Extract the (X, Y) coordinate from the center of the cell holding the provided text.  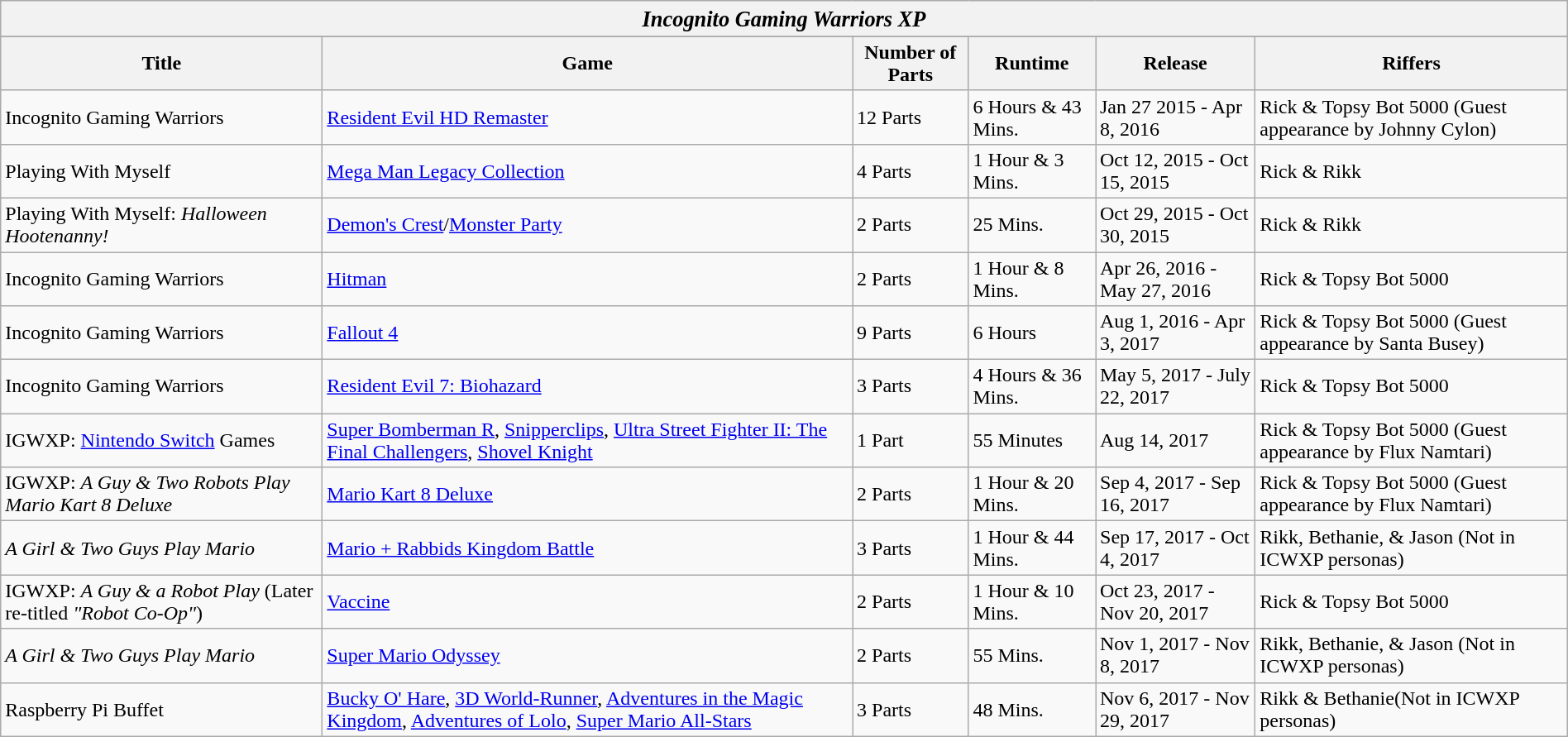
1 Part (910, 440)
Rikk & Bethanie(Not in ICWXP personas) (1412, 710)
9 Parts (910, 333)
55 Minutes (1032, 440)
IGWXP: A Guy & a Robot Play (Later re-titled "Robot Co-Op") (162, 602)
Sep 4, 2017 - Sep 16, 2017 (1174, 495)
Raspberry Pi Buffet (162, 710)
1 Hour & 20 Mins. (1032, 495)
Incognito Gaming Warriors XP (784, 19)
IGWXP: A Guy & Two Robots Play Mario Kart 8 Deluxe (162, 495)
Super Mario Odyssey (587, 655)
Mega Man Legacy Collection (587, 170)
Rick & Topsy Bot 5000 (Guest appearance by Santa Busey) (1412, 333)
Nov 6, 2017 - Nov 29, 2017 (1174, 710)
Rick & Topsy Bot 5000 (Guest appearance by Johnny Cylon) (1412, 117)
48 Mins. (1032, 710)
Playing With Myself (162, 170)
6 Hours (1032, 333)
Oct 12, 2015 - Oct 15, 2015 (1174, 170)
Oct 29, 2015 - Oct 30, 2015 (1174, 225)
25 Mins. (1032, 225)
Apr 26, 2016 - May 27, 2016 (1174, 280)
Resident Evil HD Remaster (587, 117)
4 Parts (910, 170)
Aug 1, 2016 - Apr 3, 2017 (1174, 333)
Runtime (1032, 63)
Number of Parts (910, 63)
55 Mins. (1032, 655)
Mario Kart 8 Deluxe (587, 495)
Aug 14, 2017 (1174, 440)
Mario + Rabbids Kingdom Battle (587, 548)
1 Hour & 44 Mins. (1032, 548)
Release (1174, 63)
Super Bomberman R, Snipperclips, Ultra Street Fighter II: The Final Challengers, Shovel Knight (587, 440)
IGWXP: Nintendo Switch Games (162, 440)
Hitman (587, 280)
Oct 23, 2017 - Nov 20, 2017 (1174, 602)
4 Hours & 36 Mins. (1032, 387)
Fallout 4 (587, 333)
Sep 17, 2017 - Oct 4, 2017 (1174, 548)
Vaccine (587, 602)
Game (587, 63)
1 Hour & 3 Mins. (1032, 170)
Nov 1, 2017 - Nov 8, 2017 (1174, 655)
1 Hour & 10 Mins. (1032, 602)
Riffers (1412, 63)
1 Hour & 8 Mins. (1032, 280)
12 Parts (910, 117)
May 5, 2017 - July 22, 2017 (1174, 387)
6 Hours & 43 Mins. (1032, 117)
Title (162, 63)
Bucky O' Hare, 3D World-Runner, Adventures in the Magic Kingdom, Adventures of Lolo, Super Mario All-Stars (587, 710)
Playing With Myself: Halloween Hootenanny! (162, 225)
Resident Evil 7: Biohazard (587, 387)
Demon's Crest/Monster Party (587, 225)
Jan 27 2015 - Apr 8, 2016 (1174, 117)
